Capture the cell that displays the provided text and extract its [x, y] central coordinate. 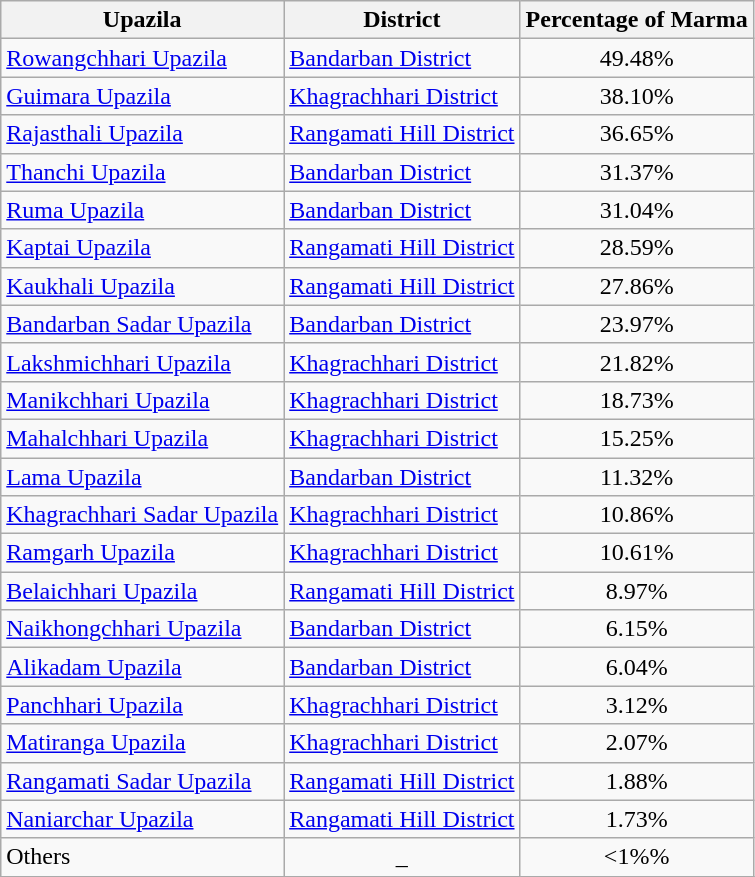
Lama Upazila [142, 477]
28.59% [636, 248]
10.86% [636, 515]
21.82% [636, 362]
Rowangchhari Upazila [142, 58]
11.32% [636, 477]
8.97% [636, 591]
Khagrachhari Sadar Upazila [142, 515]
Kaukhali Upazila [142, 286]
2.07% [636, 743]
Lakshmichhari Upazila [142, 362]
District [402, 20]
Guimara Upazila [142, 96]
Ramgarh Upazila [142, 553]
Percentage of Marma [636, 20]
Naikhongchhari Upazila [142, 629]
18.73% [636, 400]
Rangamati Sadar Upazila [142, 781]
1.73% [636, 819]
Kaptai Upazila [142, 248]
_ [402, 857]
Manikchhari Upazila [142, 400]
1.88% [636, 781]
3.12% [636, 705]
Ruma Upazila [142, 210]
31.37% [636, 172]
Bandarban Sadar Upazila [142, 324]
Upazila [142, 20]
Rajasthali Upazila [142, 134]
Thanchi Upazila [142, 172]
Belaichhari Upazila [142, 591]
15.25% [636, 438]
6.04% [636, 667]
27.86% [636, 286]
6.15% [636, 629]
Panchhari Upazila [142, 705]
Mahalchhari Upazila [142, 438]
31.04% [636, 210]
Naniarchar Upazila [142, 819]
10.61% [636, 553]
49.48% [636, 58]
Others [142, 857]
36.65% [636, 134]
38.10% [636, 96]
Alikadam Upazila [142, 667]
23.97% [636, 324]
Matiranga Upazila [142, 743]
<1%% [636, 857]
